Capture the cell that displays the provided text and extract its [x, y] central coordinate. 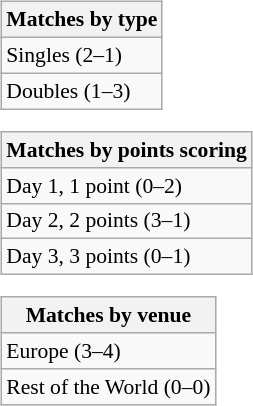
Matches by type [82, 20]
Matches by points scoring [126, 150]
Matches by venue [108, 315]
Doubles (1–3) [82, 91]
Europe (3–4) [108, 351]
Day 2, 2 points (3–1) [126, 221]
Rest of the World (0–0) [108, 387]
Day 3, 3 points (0–1) [126, 257]
Singles (2–1) [82, 55]
Day 1, 1 point (0–2) [126, 185]
